Capture the cell that displays the provided text and extract its (x, y) central coordinate. 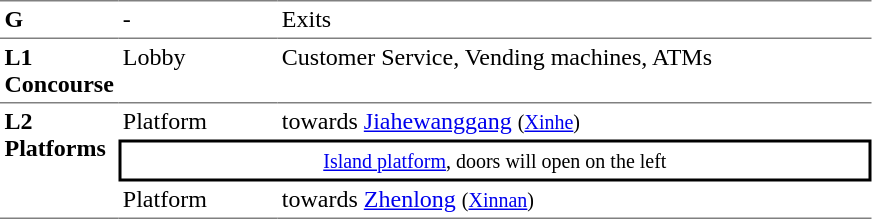
Customer Service, Vending machines, ATMs (574, 71)
Lobby (198, 71)
towards Jiahewanggang (Xinhe) (574, 122)
G (59, 19)
Platform (198, 122)
- (198, 19)
L1Concourse (59, 71)
Exits (574, 19)
Island platform, doors will open on the left (494, 161)
